Capture the cell that displays the provided text and extract its (X, Y) central coordinate. 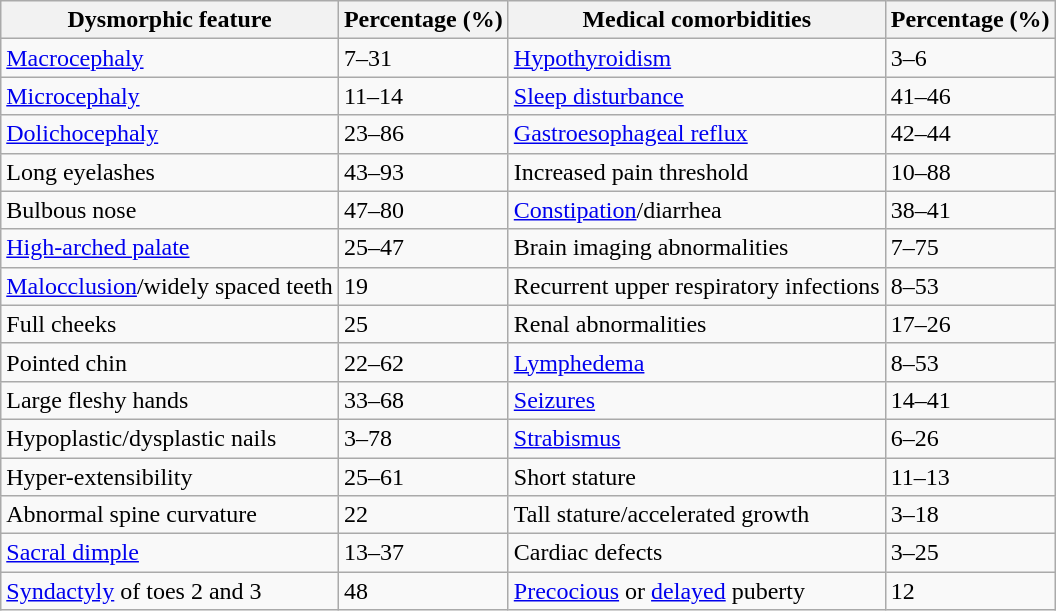
10–88 (970, 172)
Precocious or delayed puberty (696, 591)
3–6 (970, 58)
22 (423, 515)
48 (423, 591)
Bulbous nose (170, 210)
Seizures (696, 400)
Recurrent upper respiratory infections (696, 286)
Medical comorbidities (696, 20)
Large fleshy hands (170, 400)
14–41 (970, 400)
3–78 (423, 438)
23–86 (423, 134)
Malocclusion/widely spaced teeth (170, 286)
38–41 (970, 210)
Renal abnormalities (696, 324)
Hypoplastic/dysplastic nails (170, 438)
Dolichocephaly (170, 134)
Cardiac defects (696, 553)
12 (970, 591)
Strabismus (696, 438)
11–14 (423, 96)
Increased pain threshold (696, 172)
25 (423, 324)
Lymphedema (696, 362)
25–47 (423, 248)
Sacral dimple (170, 553)
33–68 (423, 400)
Short stature (696, 477)
Hypothyroidism (696, 58)
Gastroesophageal reflux (696, 134)
43–93 (423, 172)
7–75 (970, 248)
22–62 (423, 362)
42–44 (970, 134)
Constipation/diarrhea (696, 210)
6–26 (970, 438)
Tall stature/accelerated growth (696, 515)
Abnormal spine curvature (170, 515)
Full cheeks (170, 324)
Syndactyly of toes 2 and 3 (170, 591)
Dysmorphic feature (170, 20)
17–26 (970, 324)
Sleep disturbance (696, 96)
Pointed chin (170, 362)
Hyper-extensibility (170, 477)
25–61 (423, 477)
13–37 (423, 553)
Microcephaly (170, 96)
19 (423, 286)
Brain imaging abnormalities (696, 248)
3–18 (970, 515)
7–31 (423, 58)
Macrocephaly (170, 58)
3–25 (970, 553)
41–46 (970, 96)
47–80 (423, 210)
Long eyelashes (170, 172)
High-arched palate (170, 248)
11–13 (970, 477)
